Locate the cell with the specified text and output its (X, Y) center coordinate. 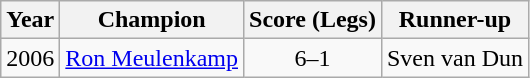
6–1 (313, 58)
Runner-up (454, 20)
Ron Meulenkamp (152, 58)
Champion (152, 20)
Year (30, 20)
2006 (30, 58)
Sven van Dun (454, 58)
Score (Legs) (313, 20)
